Scan for the cell matching the given text and deliver its (X, Y) coordinate at center. 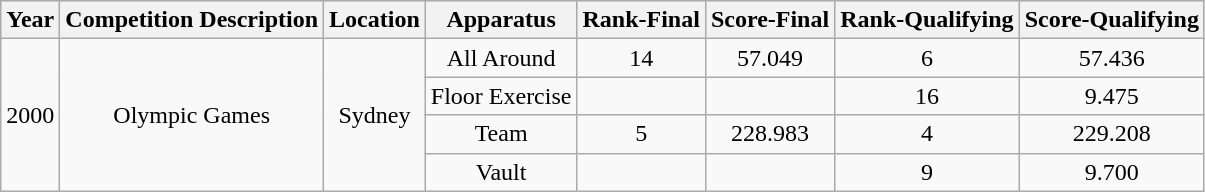
Location (375, 20)
16 (927, 96)
All Around (501, 58)
Score-Qualifying (1112, 20)
Apparatus (501, 20)
Floor Exercise (501, 96)
5 (641, 134)
Rank-Qualifying (927, 20)
6 (927, 58)
Vault (501, 172)
Year (30, 20)
4 (927, 134)
57.436 (1112, 58)
2000 (30, 115)
14 (641, 58)
Competition Description (192, 20)
Score-Final (770, 20)
229.208 (1112, 134)
9.475 (1112, 96)
9.700 (1112, 172)
Team (501, 134)
9 (927, 172)
228.983 (770, 134)
57.049 (770, 58)
Sydney (375, 115)
Olympic Games (192, 115)
Rank-Final (641, 20)
